Find where the given text appears and provide that cell's center as [x, y] coordinate. 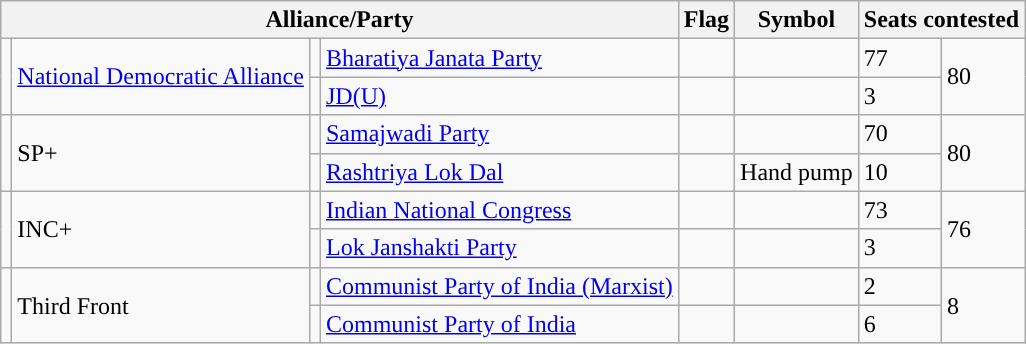
8 [982, 305]
Bharatiya Janata Party [499, 58]
Third Front [161, 305]
SP+ [161, 153]
10 [900, 172]
Seats contested [941, 20]
Symbol [797, 20]
2 [900, 286]
INC+ [161, 229]
Lok Janshakti Party [499, 248]
76 [982, 229]
Flag [706, 20]
JD(U) [499, 96]
Samajwadi Party [499, 134]
Communist Party of India [499, 324]
73 [900, 210]
Alliance/Party [340, 20]
6 [900, 324]
Rashtriya Lok Dal [499, 172]
Communist Party of India (Marxist) [499, 286]
Indian National Congress [499, 210]
Hand pump [797, 172]
National Democratic Alliance [161, 77]
77 [900, 58]
70 [900, 134]
